Locate the cell with the specified text and output its [X, Y] center coordinate. 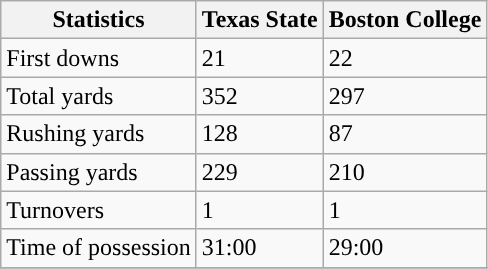
Total yards [99, 96]
First downs [99, 58]
Statistics [99, 20]
87 [405, 134]
Passing yards [99, 172]
210 [405, 172]
Texas State [260, 20]
Turnovers [99, 210]
352 [260, 96]
31:00 [260, 248]
229 [260, 172]
297 [405, 96]
128 [260, 134]
29:00 [405, 248]
21 [260, 58]
Rushing yards [99, 134]
Time of possession [99, 248]
22 [405, 58]
Boston College [405, 20]
